For the text-containing cell, return its midpoint in (x, y) coordinate format. 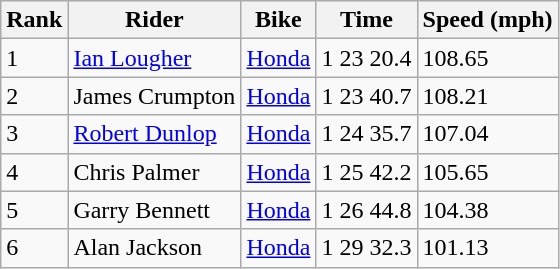
Ian Lougher (154, 58)
James Crumpton (154, 96)
105.65 (488, 172)
Rider (154, 20)
Robert Dunlop (154, 134)
4 (34, 172)
1 (34, 58)
108.65 (488, 58)
Rank (34, 20)
6 (34, 248)
Speed (mph) (488, 20)
Time (366, 20)
107.04 (488, 134)
1 25 42.2 (366, 172)
1 23 20.4 (366, 58)
104.38 (488, 210)
Chris Palmer (154, 172)
1 23 40.7 (366, 96)
1 24 35.7 (366, 134)
1 29 32.3 (366, 248)
2 (34, 96)
Alan Jackson (154, 248)
3 (34, 134)
Garry Bennett (154, 210)
Bike (278, 20)
108.21 (488, 96)
5 (34, 210)
101.13 (488, 248)
1 26 44.8 (366, 210)
